Detect which cell encompasses the target text, then output its (X, Y) center coordinate. 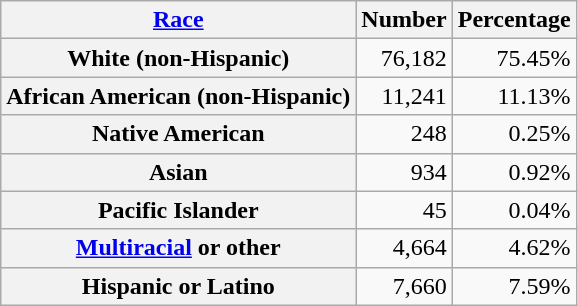
7.59% (514, 286)
11,241 (404, 96)
Native American (178, 134)
248 (404, 134)
934 (404, 172)
Race (178, 20)
4.62% (514, 248)
7,660 (404, 286)
White (non-Hispanic) (178, 58)
45 (404, 210)
Hispanic or Latino (178, 286)
Multiracial or other (178, 248)
African American (non-Hispanic) (178, 96)
76,182 (404, 58)
Pacific Islander (178, 210)
Asian (178, 172)
0.04% (514, 210)
75.45% (514, 58)
Number (404, 20)
4,664 (404, 248)
0.92% (514, 172)
Percentage (514, 20)
11.13% (514, 96)
0.25% (514, 134)
